Extract the [X, Y] coordinate from the center of the cell holding the provided text.  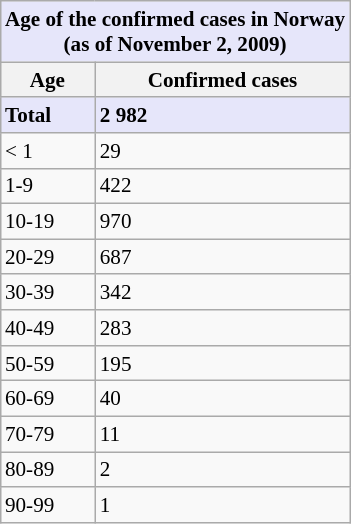
Total [48, 114]
60-69 [48, 398]
2 982 [222, 114]
70-79 [48, 434]
29 [222, 150]
422 [222, 186]
Age [48, 80]
40 [222, 398]
30-39 [48, 292]
< 1 [48, 150]
283 [222, 328]
970 [222, 222]
1 [222, 504]
90-99 [48, 504]
11 [222, 434]
342 [222, 292]
20-29 [48, 256]
Age of the confirmed cases in Norway(as of November 2, 2009) [175, 32]
10-19 [48, 222]
50-59 [48, 362]
2 [222, 470]
687 [222, 256]
40-49 [48, 328]
1-9 [48, 186]
195 [222, 362]
80-89 [48, 470]
Confirmed cases [222, 80]
